For the text-containing cell, return its midpoint in (x, y) coordinate format. 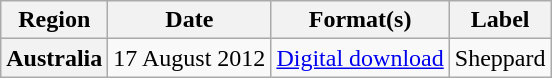
Digital download (360, 58)
Region (54, 20)
17 August 2012 (190, 58)
Date (190, 20)
Sheppard (500, 58)
Format(s) (360, 20)
Australia (54, 58)
Label (500, 20)
